Return the [X, Y] coordinate for the center point of the cell that contains the specified text.  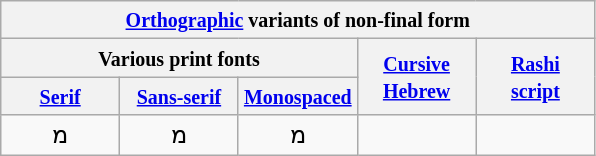
Serif [60, 96]
Orthographic variants of non-final form [298, 20]
Rashiscript [536, 77]
Various print fonts [179, 58]
Monospaced [298, 96]
CursiveHebrew [416, 77]
Sans-serif [180, 96]
